Return (X, Y) of the center of cell containing provided text 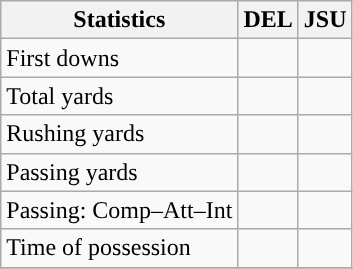
Passing yards (120, 172)
Rushing yards (120, 134)
Statistics (120, 20)
Total yards (120, 96)
First downs (120, 58)
DEL (268, 20)
JSU (325, 20)
Passing: Comp–Att–Int (120, 210)
Time of possession (120, 248)
